Pinpoint the cell where the given text exists, returning its (X, Y) midpoint coordinate. 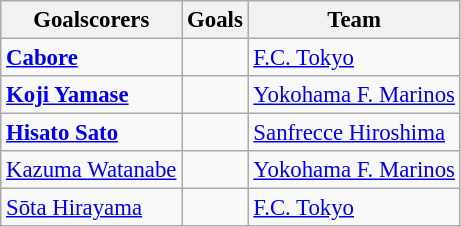
Goals (215, 20)
Koji Yamase (92, 95)
Kazuma Watanabe (92, 170)
Sanfrecce Hiroshima (354, 133)
Hisato Sato (92, 133)
Goalscorers (92, 20)
Sōta Hirayama (92, 208)
Team (354, 20)
Cabore (92, 58)
